Provide the (X, Y) coordinate of the cell's center where the given text is located.  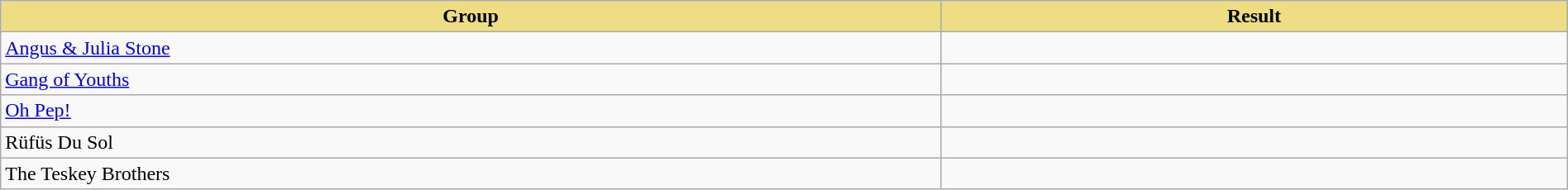
Group (471, 17)
The Teskey Brothers (471, 173)
Result (1254, 17)
Rüfüs Du Sol (471, 142)
Oh Pep! (471, 111)
Gang of Youths (471, 79)
Angus & Julia Stone (471, 48)
